Capture the cell that displays the provided text and extract its [x, y] central coordinate. 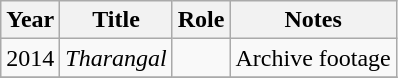
Archive footage [313, 58]
Year [30, 20]
Notes [313, 20]
Tharangal [116, 58]
Title [116, 20]
2014 [30, 58]
Role [201, 20]
